Return the (x, y) coordinate for the center point of the cell that contains the specified text.  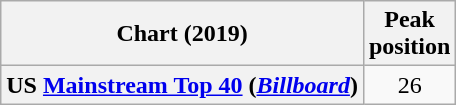
Chart (2019) (182, 34)
Peakposition (409, 34)
US Mainstream Top 40 (Billboard) (182, 85)
26 (409, 85)
